Scan for the cell matching the given text and deliver its [x, y] coordinate at center. 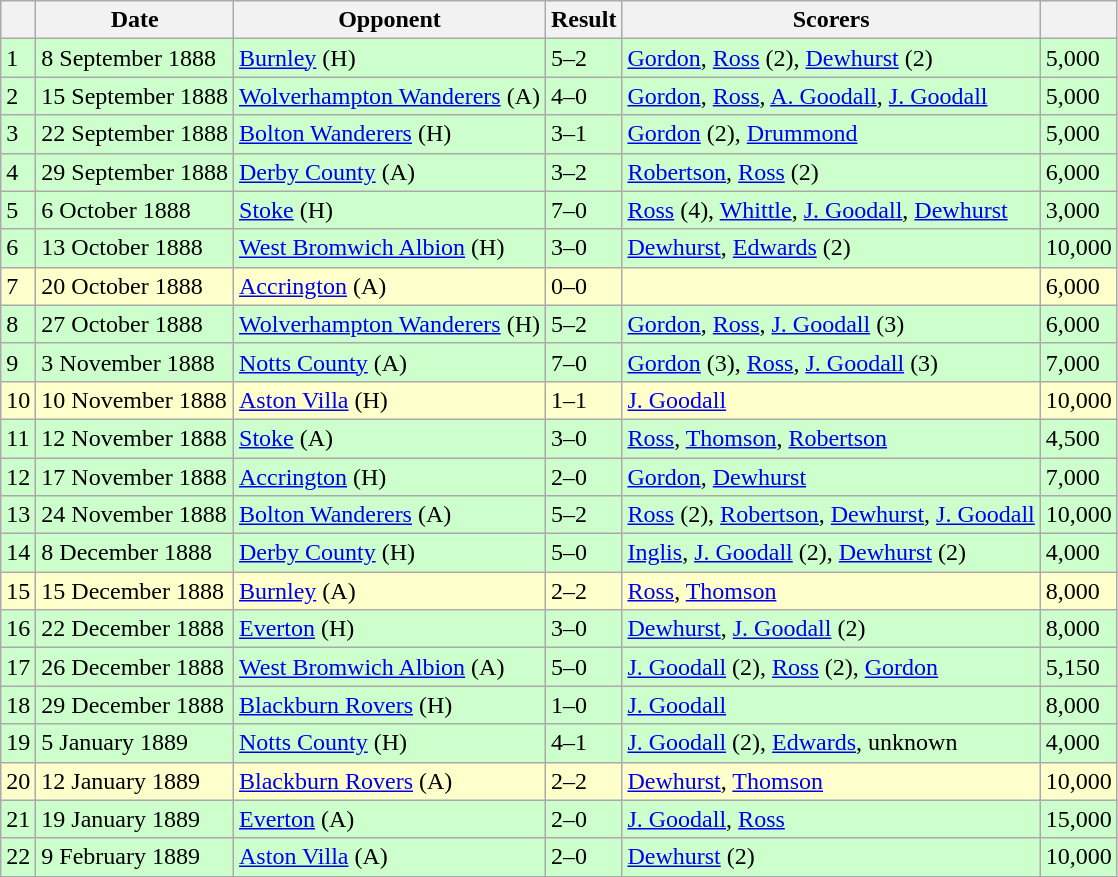
7 [18, 286]
Aston Villa (H) [390, 400]
Result [584, 20]
8 [18, 324]
3,000 [1078, 210]
Accrington (A) [390, 286]
Ross, Thomson [831, 591]
20 October 1888 [135, 286]
17 [18, 667]
Gordon, Ross, J. Goodall (3) [831, 324]
12 November 1888 [135, 438]
Gordon, Ross (2), Dewhurst (2) [831, 58]
Dewhurst (2) [831, 857]
J. Goodall (2), Ross (2), Gordon [831, 667]
J. Goodall (2), Edwards, unknown [831, 743]
21 [18, 819]
Gordon, Dewhurst [831, 477]
Bolton Wanderers (A) [390, 515]
4–1 [584, 743]
Accrington (H) [390, 477]
Robertson, Ross (2) [831, 172]
Date [135, 20]
Aston Villa (A) [390, 857]
West Bromwich Albion (A) [390, 667]
Derby County (A) [390, 172]
27 October 1888 [135, 324]
Everton (A) [390, 819]
11 [18, 438]
Dewhurst, Thomson [831, 781]
Dewhurst, J. Goodall (2) [831, 629]
Inglis, J. Goodall (2), Dewhurst (2) [831, 553]
4,500 [1078, 438]
12 January 1889 [135, 781]
Scorers [831, 20]
Wolverhampton Wanderers (H) [390, 324]
8 September 1888 [135, 58]
4–0 [584, 96]
29 September 1888 [135, 172]
Ross (4), Whittle, J. Goodall, Dewhurst [831, 210]
22 [18, 857]
18 [18, 705]
15,000 [1078, 819]
Burnley (A) [390, 591]
0–0 [584, 286]
Ross, Thomson, Robertson [831, 438]
1–0 [584, 705]
24 November 1888 [135, 515]
16 [18, 629]
14 [18, 553]
22 September 1888 [135, 134]
3–1 [584, 134]
15 September 1888 [135, 96]
12 [18, 477]
Stoke (H) [390, 210]
Gordon (2), Drummond [831, 134]
1 [18, 58]
Notts County (A) [390, 362]
4 [18, 172]
Burnley (H) [390, 58]
5,150 [1078, 667]
20 [18, 781]
10 November 1888 [135, 400]
Everton (H) [390, 629]
West Bromwich Albion (H) [390, 248]
1–1 [584, 400]
Blackburn Rovers (A) [390, 781]
22 December 1888 [135, 629]
8 December 1888 [135, 553]
5 [18, 210]
3 November 1888 [135, 362]
15 [18, 591]
Ross (2), Robertson, Dewhurst, J. Goodall [831, 515]
10 [18, 400]
Opponent [390, 20]
3–2 [584, 172]
9 February 1889 [135, 857]
Notts County (H) [390, 743]
Dewhurst, Edwards (2) [831, 248]
Gordon, Ross, A. Goodall, J. Goodall [831, 96]
29 December 1888 [135, 705]
17 November 1888 [135, 477]
J. Goodall, Ross [831, 819]
19 [18, 743]
6 [18, 248]
19 January 1889 [135, 819]
6 October 1888 [135, 210]
9 [18, 362]
Bolton Wanderers (H) [390, 134]
2 [18, 96]
13 [18, 515]
15 December 1888 [135, 591]
3 [18, 134]
Derby County (H) [390, 553]
Stoke (A) [390, 438]
5 January 1889 [135, 743]
Wolverhampton Wanderers (A) [390, 96]
26 December 1888 [135, 667]
Blackburn Rovers (H) [390, 705]
Gordon (3), Ross, J. Goodall (3) [831, 362]
13 October 1888 [135, 248]
